Determine the [x, y] coordinate at the center of the cell enclosing the given text.  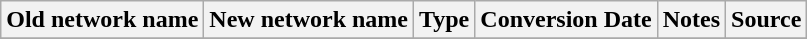
Type [444, 20]
Source [766, 20]
Notes [691, 20]
Old network name [102, 20]
Conversion Date [566, 20]
New network name [309, 20]
